Find where the given text appears and provide that cell's center as (X, Y) coordinate. 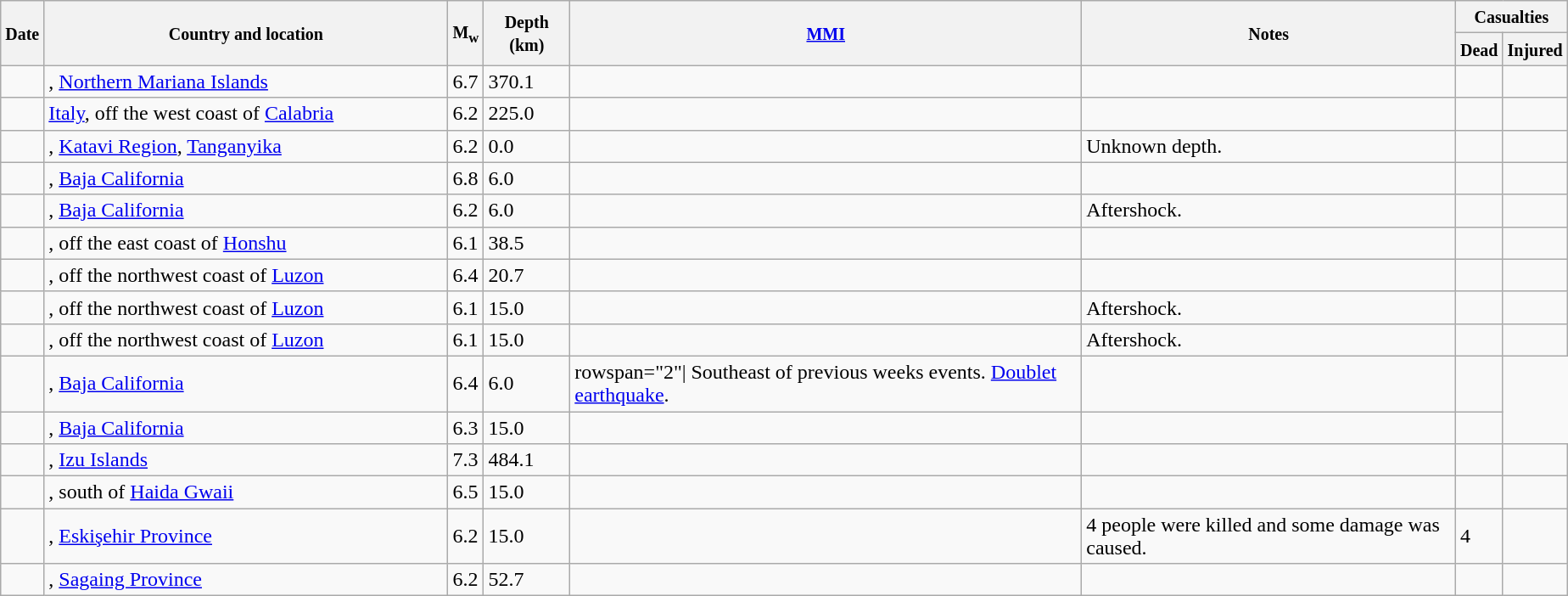
370.1 (527, 82)
, south of Haida Gwaii (246, 492)
4 people were killed and some damage was caused. (1269, 537)
Casualties (1511, 17)
Mw (466, 33)
6.8 (466, 178)
52.7 (527, 580)
38.5 (527, 243)
225.0 (527, 114)
MMI (826, 33)
Notes (1269, 33)
, Izu Islands (246, 460)
4 (1479, 537)
6.7 (466, 82)
, off the east coast of Honshu (246, 243)
0.0 (527, 146)
Depth (km) (527, 33)
Injured (1535, 49)
, Katavi Region, Tanganyika (246, 146)
Unknown depth. (1269, 146)
, Sagaing Province (246, 580)
6.5 (466, 492)
Italy, off the west coast of Calabria (246, 114)
20.7 (527, 275)
, Eskişehir Province (246, 537)
Date (22, 33)
7.3 (466, 460)
6.3 (466, 427)
Country and location (246, 33)
rowspan="2"| Southeast of previous weeks events. Doublet earthquake. (826, 384)
Dead (1479, 49)
484.1 (527, 460)
, Northern Mariana Islands (246, 82)
